Locate the cell with the specified text and output its (x, y) center coordinate. 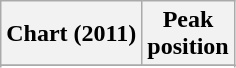
Peakposition (188, 34)
Chart (2011) (72, 34)
